Scan for the cell matching the given text and deliver its [x, y] coordinate at center. 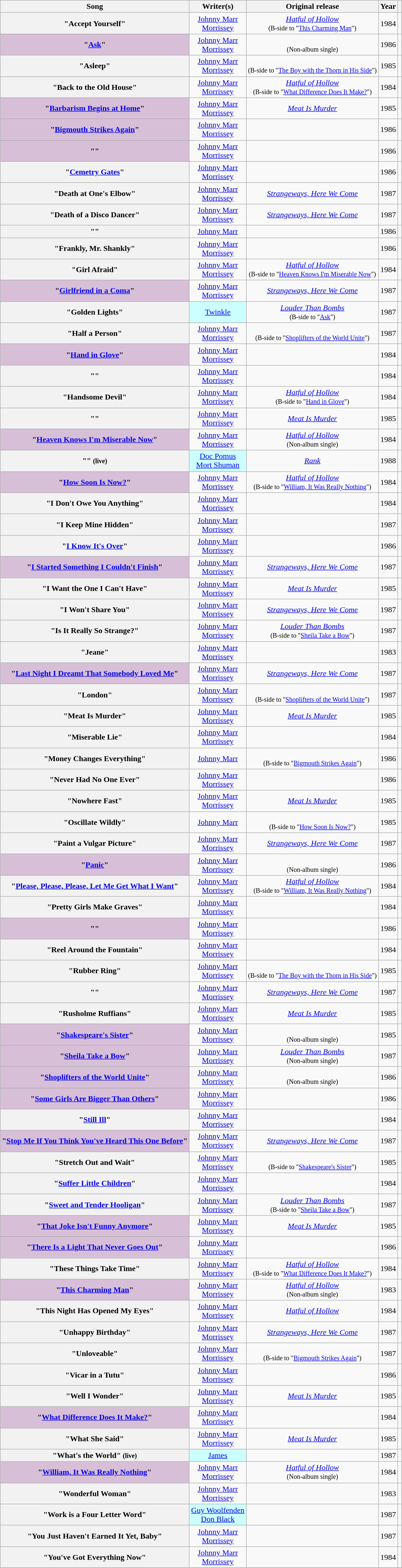
Guy WoolfendenDon Black [218, 1514]
Louder Than Bombs(Non-album single) [313, 1056]
"Barbarism Begins at Home" [95, 108]
"Sheila Take a Bow" [95, 1056]
"Some Girls Are Bigger Than Others" [95, 1098]
"Oscillate Wildly" [95, 822]
"Well I Wonder" [95, 1396]
"Nowhere Fast" [95, 801]
"Is It Really So Strange?" [95, 631]
"Girl Afraid" [95, 270]
"I Started Something I Couldn't Finish" [95, 567]
"I Want the One I Can't Have" [95, 588]
"Never Had No One Ever" [95, 779]
"Heaven Knows I'm Miserable Now" [95, 440]
"Golden Lights" [95, 312]
Hatful of Hollow(B-side to "This Charming Man") [313, 24]
"What She Said" [95, 1439]
"Girlfriend in a Coma" [95, 291]
"Sweet and Tender Hooligan" [95, 1205]
"Miserable Lie" [95, 737]
"Money Changes Everything" [95, 759]
Rank [313, 461]
"Frankly, Mr. Shankly" [95, 248]
"Stretch Out and Wait" [95, 1162]
James [218, 1455]
"This Night Has Opened My Eyes" [95, 1311]
"You've Got Everything Now" [95, 1557]
"Please, Please, Please, Let Me Get What I Want" [95, 886]
"I Know It's Over" [95, 546]
"Ask" [95, 44]
"Asleep" [95, 66]
Hatful of Hollow(B-side to "Hand in Glove") [313, 397]
"That Joke Isn't Funny Anymore" [95, 1226]
"Paint a Vulgar Picture" [95, 843]
"Rubber Ring" [95, 971]
"Rusholme Ruffians" [95, 1013]
"I Keep Mine Hidden" [95, 525]
"Jeane" [95, 652]
"What Difference Does It Make?" [95, 1417]
"Accept Yourself" [95, 24]
"" (live) [95, 461]
"I Don't Owe You Anything" [95, 503]
"There Is a Light That Never Goes Out" [95, 1247]
"Hand in Glove" [95, 355]
Song [95, 7]
Original release [313, 7]
1988 [388, 461]
"Shoplifters of the World Unite" [95, 1077]
"London" [95, 694]
"William, It Was Really Nothing" [95, 1472]
"Last Night I Dreamt That Somebody Loved Me" [95, 674]
"Pretty Girls Make Graves" [95, 907]
"This Charming Man" [95, 1290]
"Back to the Old House" [95, 87]
Twinkle [218, 312]
"Vicar in a Tutu" [95, 1375]
"Unhappy Birthday" [95, 1332]
"Reel Around the Fountain" [95, 950]
"Work is a Four Letter Word" [95, 1514]
"Panic" [95, 864]
Louder Than Bombs(B-side to "Ask") [313, 312]
Doc PomusMort Shuman [218, 461]
Hatful of Hollow(B-side to "Heaven Knows I'm Miserable Now") [313, 270]
"Death of a Disco Dancer" [95, 214]
"What's the World" (live) [95, 1455]
(B-side to "How Soon Is Now?") [313, 822]
"Stop Me If You Think You've Heard This One Before" [95, 1141]
"Half a Person" [95, 333]
"Wonderful Woman" [95, 1494]
"I Won't Share You" [95, 610]
"These Things Take Time" [95, 1268]
"Meat Is Murder" [95, 716]
"Cemetry Gates" [95, 172]
Writer(s) [218, 7]
"Death at One's Elbow" [95, 193]
"Shakespeare's Sister" [95, 1035]
"You Just Haven't Earned It Yet, Baby" [95, 1536]
"Suffer Little Children" [95, 1183]
Hatful of Hollow [313, 1311]
"Still Ill" [95, 1120]
"How Soon Is Now?" [95, 482]
(B-side to "Shakespeare's Sister") [313, 1162]
"Handsome Devil" [95, 397]
"Bigmouth Strikes Again" [95, 129]
"Unloveable" [95, 1354]
Year [388, 7]
